For the text-containing cell, return its midpoint in (x, y) coordinate format. 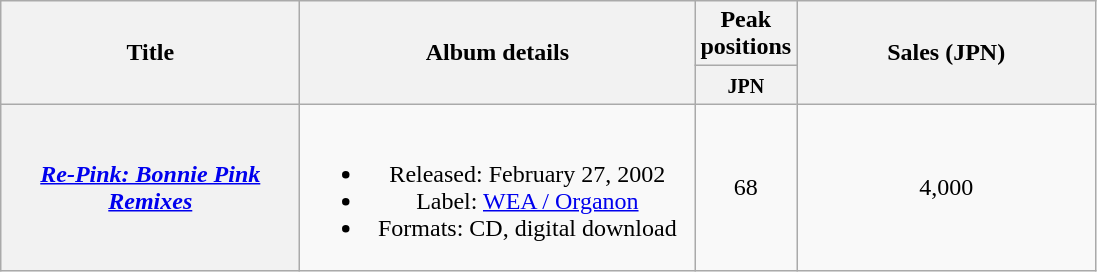
Re-Pink: Bonnie Pink Remixes (150, 188)
Album details (498, 52)
4,000 (946, 188)
68 (746, 188)
Released: February 27, 2002 Label: WEA / OrganonFormats: CD, digital download (498, 188)
Sales (JPN) (946, 52)
Peak positions (746, 34)
JPN (746, 85)
Title (150, 52)
